Scan for the cell matching the given text and deliver its [x, y] coordinate at center. 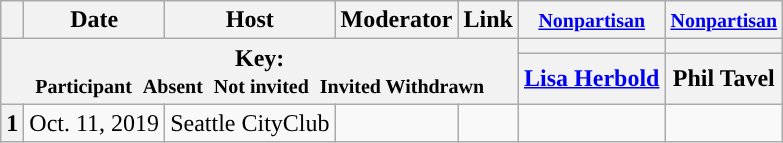
Link [488, 20]
Moderator [396, 20]
Phil Tavel [724, 78]
Oct. 11, 2019 [94, 123]
Lisa Herbold [592, 78]
Seattle CityClub [250, 123]
Key: Participant Absent Not invited Invited Withdrawn [260, 72]
1 [12, 123]
Date [94, 20]
Host [250, 20]
